Return the (x, y) coordinate for the center point of the cell that contains the specified text.  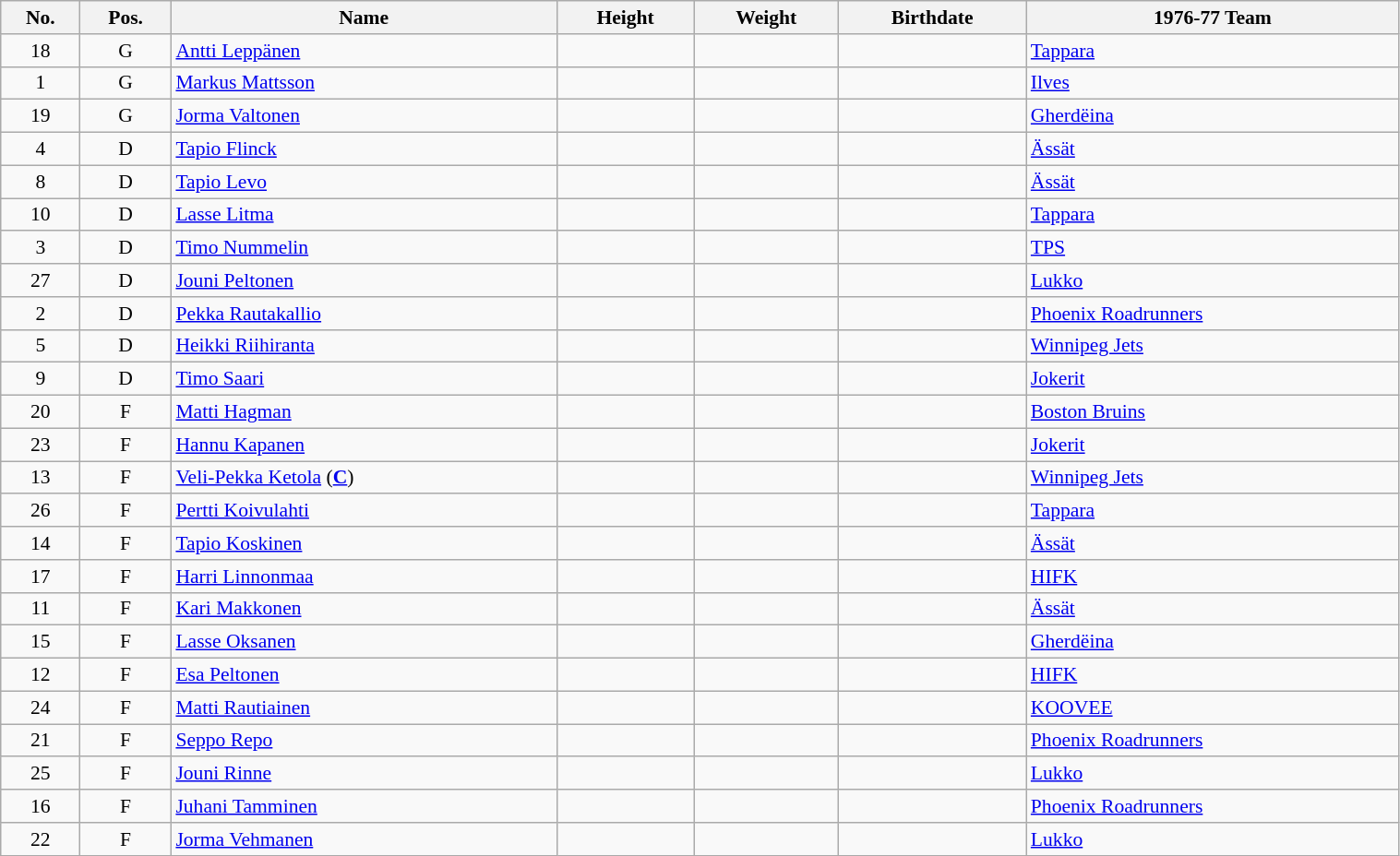
Ilves (1213, 83)
11 (41, 609)
Tapio Flinck (364, 149)
Birthdate (932, 18)
8 (41, 182)
13 (41, 478)
27 (41, 280)
24 (41, 707)
Pos. (126, 18)
Timo Saari (364, 379)
No. (41, 18)
Matti Hagman (364, 412)
22 (41, 839)
9 (41, 379)
Jorma Vehmanen (364, 839)
Lasse Oksanen (364, 642)
Height (626, 18)
1976-77 Team (1213, 18)
Pekka Rautakallio (364, 314)
Matti Rautiainen (364, 707)
Tapio Levo (364, 182)
Jouni Peltonen (364, 280)
Esa Peltonen (364, 675)
15 (41, 642)
Heikki Riihiranta (364, 346)
20 (41, 412)
Boston Bruins (1213, 412)
Lasse Litma (364, 215)
18 (41, 51)
Name (364, 18)
Harri Linnonmaa (364, 577)
Pertti Koivulahti (364, 511)
Hannu Kapanen (364, 445)
Kari Makkonen (364, 609)
Jorma Valtonen (364, 116)
Timo Nummelin (364, 248)
4 (41, 149)
1 (41, 83)
3 (41, 248)
25 (41, 774)
17 (41, 577)
KOOVEE (1213, 707)
10 (41, 215)
19 (41, 116)
Jouni Rinne (364, 774)
Antti Leppänen (364, 51)
12 (41, 675)
14 (41, 543)
16 (41, 806)
Weight (766, 18)
21 (41, 741)
Veli-Pekka Ketola (C) (364, 478)
Tapio Koskinen (364, 543)
2 (41, 314)
TPS (1213, 248)
5 (41, 346)
26 (41, 511)
23 (41, 445)
Seppo Repo (364, 741)
Markus Mattsson (364, 83)
Juhani Tamminen (364, 806)
